From the cell containing the given text, extract its center point as (x, y) coordinate. 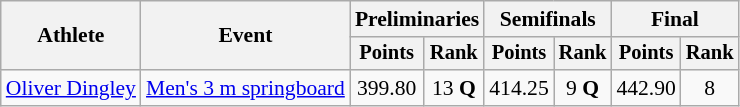
Men's 3 m springboard (246, 88)
Event (246, 36)
Athlete (71, 36)
399.80 (387, 88)
8 (710, 88)
Final (674, 19)
442.90 (646, 88)
Oliver Dingley (71, 88)
13 Q (454, 88)
9 Q (583, 88)
414.25 (518, 88)
Preliminaries (417, 19)
Semifinals (548, 19)
